Extract the (X, Y) coordinate from the center of the cell holding the provided text.  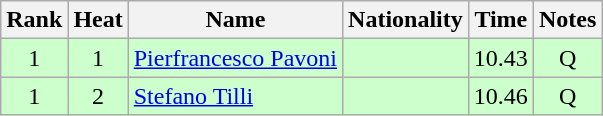
Notes (567, 20)
10.43 (500, 58)
Rank (34, 20)
Name (235, 20)
Pierfrancesco Pavoni (235, 58)
Time (500, 20)
2 (98, 96)
Heat (98, 20)
10.46 (500, 96)
Stefano Tilli (235, 96)
Nationality (406, 20)
